Capture the cell that displays the provided text and extract its (X, Y) central coordinate. 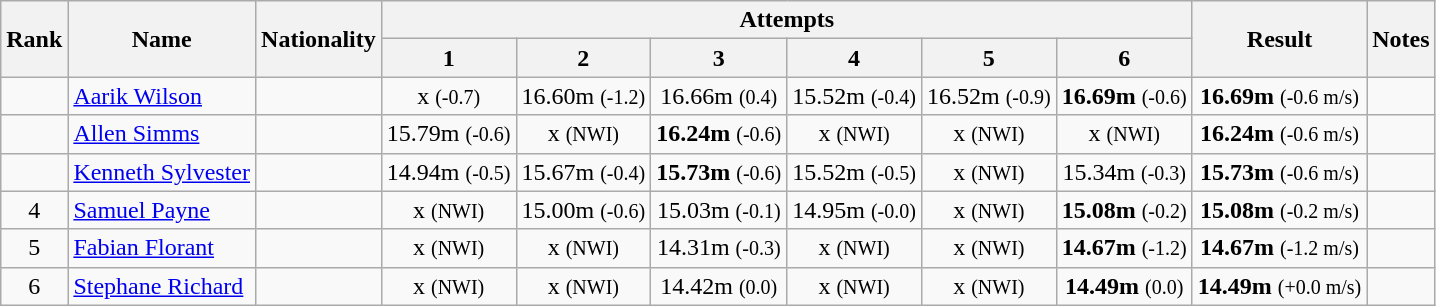
1 (448, 58)
15.03m (-0.1) (719, 210)
15.08m (-0.2) (1124, 210)
Fabian Florant (162, 248)
Notes (1401, 39)
15.52m (-0.4) (854, 96)
Nationality (319, 39)
15.08m (-0.2 m/s) (1280, 210)
16.66m (0.4) (719, 96)
14.49m (+0.0 m/s) (1280, 286)
16.69m (-0.6) (1124, 96)
15.73m (-0.6 m/s) (1280, 172)
Samuel Payne (162, 210)
15.52m (-0.5) (854, 172)
14.49m (0.0) (1124, 286)
16.60m (-1.2) (584, 96)
14.67m (-1.2) (1124, 248)
Aarik Wilson (162, 96)
x (-0.7) (448, 96)
15.73m (-0.6) (719, 172)
15.00m (-0.6) (584, 210)
2 (584, 58)
14.42m (0.0) (719, 286)
14.67m (-1.2 m/s) (1280, 248)
16.24m (-0.6) (719, 134)
15.79m (-0.6) (448, 134)
Rank (34, 39)
16.52m (-0.9) (988, 96)
14.94m (-0.5) (448, 172)
Result (1280, 39)
14.95m (-0.0) (854, 210)
Attempts (786, 20)
Stephane Richard (162, 286)
16.24m (-0.6 m/s) (1280, 134)
15.34m (-0.3) (1124, 172)
3 (719, 58)
14.31m (-0.3) (719, 248)
16.69m (-0.6 m/s) (1280, 96)
Allen Simms (162, 134)
Name (162, 39)
Kenneth Sylvester (162, 172)
15.67m (-0.4) (584, 172)
